Locate the cell with the specified text and output its (x, y) center coordinate. 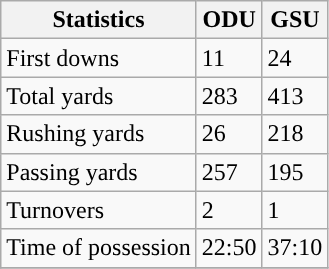
ODU (229, 20)
Turnovers (99, 210)
37:10 (295, 248)
2 (229, 210)
Total yards (99, 96)
257 (229, 172)
26 (229, 134)
218 (295, 134)
1 (295, 210)
Passing yards (99, 172)
Rushing yards (99, 134)
22:50 (229, 248)
283 (229, 96)
First downs (99, 58)
24 (295, 58)
413 (295, 96)
11 (229, 58)
195 (295, 172)
Time of possession (99, 248)
Statistics (99, 20)
GSU (295, 20)
